Extract the [X, Y] coordinate from the center of the cell holding the provided text.  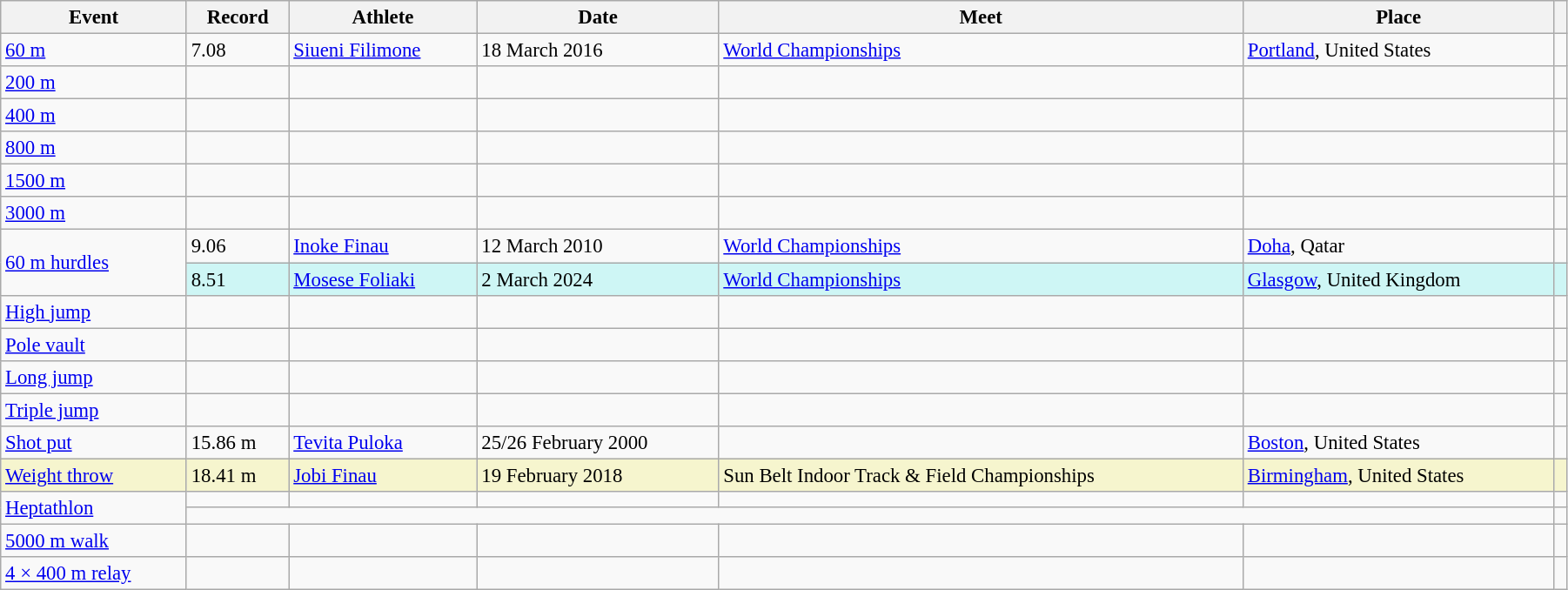
2 March 2024 [598, 279]
3000 m [94, 213]
5000 m walk [94, 540]
Portland, United States [1397, 50]
Place [1397, 17]
Jobi Finau [383, 475]
60 m hurdles [94, 263]
Tevita Puloka [383, 443]
Doha, Qatar [1397, 246]
4 × 400 m relay [94, 573]
12 March 2010 [598, 246]
Pole vault [94, 345]
800 m [94, 148]
25/26 February 2000 [598, 443]
18.41 m [238, 475]
1500 m [94, 181]
Birmingham, United States [1397, 475]
Athlete [383, 17]
Long jump [94, 377]
Date [598, 17]
Weight throw [94, 475]
Triple jump [94, 410]
19 February 2018 [598, 475]
Mosese Foliaki [383, 279]
60 m [94, 50]
Record [238, 17]
Glasgow, United Kingdom [1397, 279]
Shot put [94, 443]
Siueni Filimone [383, 50]
Event [94, 17]
18 March 2016 [598, 50]
200 m [94, 83]
Boston, United States [1397, 443]
Meet [981, 17]
High jump [94, 312]
7.08 [238, 50]
400 m [94, 116]
9.06 [238, 246]
Sun Belt Indoor Track & Field Championships [981, 475]
15.86 m [238, 443]
8.51 [238, 279]
Inoke Finau [383, 246]
Heptathlon [94, 508]
